Identify which cell holds the provided text, then report its [X, Y] central coordinate. 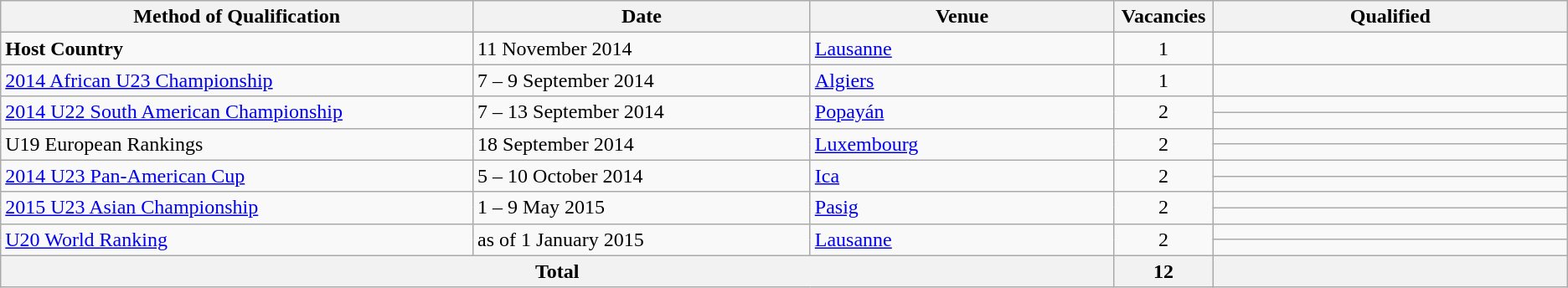
Vacancies [1164, 17]
Ica [962, 176]
Algiers [962, 80]
Pasig [962, 208]
Date [642, 17]
2014 U22 South American Championship [237, 112]
2015 U23 Asian Championship [237, 208]
11 November 2014 [642, 49]
Venue [962, 17]
5 – 10 October 2014 [642, 176]
7 – 9 September 2014 [642, 80]
Host Country [237, 49]
18 September 2014 [642, 144]
U19 European Rankings [237, 144]
Popayán [962, 112]
Qualified [1390, 17]
2014 African U23 Championship [237, 80]
U20 World Ranking [237, 239]
Total [558, 271]
Luxembourg [962, 144]
Method of Qualification [237, 17]
7 – 13 September 2014 [642, 112]
2014 U23 Pan-American Cup [237, 176]
12 [1164, 271]
1 – 9 May 2015 [642, 208]
as of 1 January 2015 [642, 239]
